Extract the [x, y] coordinate from the center of the cell holding the provided text.  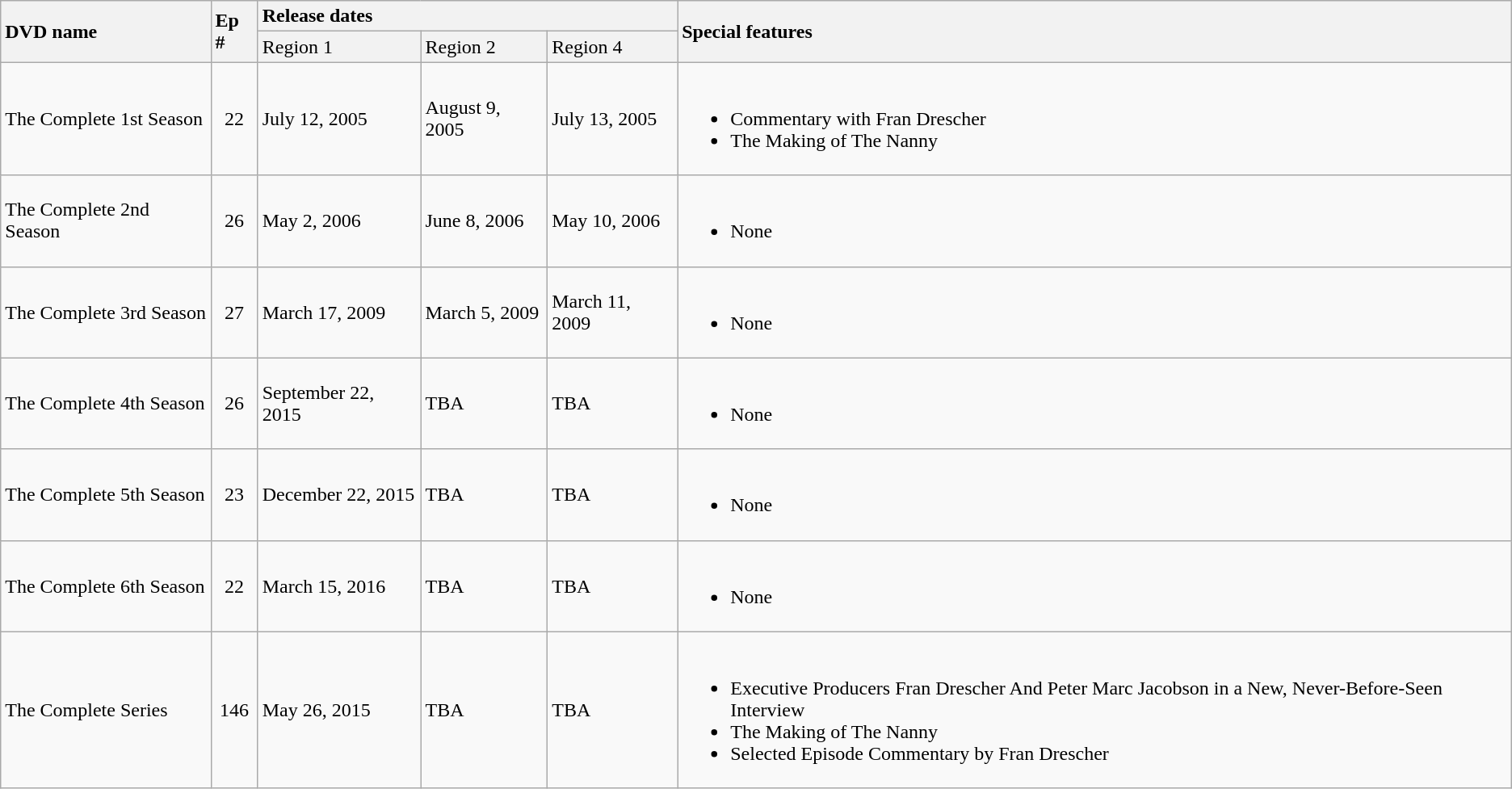
December 22, 2015 [339, 494]
March 11, 2009 [612, 312]
146 [234, 710]
May 2, 2006 [339, 221]
March 5, 2009 [485, 312]
March 15, 2016 [339, 586]
The Complete 1st Season [106, 119]
May 26, 2015 [339, 710]
July 13, 2005 [612, 119]
Special features [1095, 31]
The Complete 2nd Season [106, 221]
August 9, 2005 [485, 119]
July 12, 2005 [339, 119]
Region 1 [339, 47]
March 17, 2009 [339, 312]
The Complete 3rd Season [106, 312]
Region 4 [612, 47]
Ep # [234, 31]
June 8, 2006 [485, 221]
The Complete 5th Season [106, 494]
September 22, 2015 [339, 404]
The Complete 6th Season [106, 586]
27 [234, 312]
Commentary with Fran DrescherThe Making of The Nanny [1095, 119]
May 10, 2006 [612, 221]
Region 2 [485, 47]
The Complete 4th Season [106, 404]
Release dates [468, 16]
DVD name [106, 31]
23 [234, 494]
The Complete Series [106, 710]
